Provide the [x, y] coordinate of the cell's center where the given text is located.  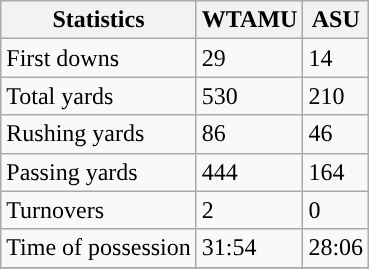
2 [250, 210]
31:54 [250, 248]
210 [336, 96]
ASU [336, 20]
46 [336, 134]
Time of possession [99, 248]
14 [336, 58]
29 [250, 58]
Total yards [99, 96]
530 [250, 96]
Rushing yards [99, 134]
Turnovers [99, 210]
28:06 [336, 248]
WTAMU [250, 20]
Passing yards [99, 172]
First downs [99, 58]
86 [250, 134]
164 [336, 172]
444 [250, 172]
Statistics [99, 20]
0 [336, 210]
